Return the [x, y] coordinate for the center point of the cell that contains the specified text.  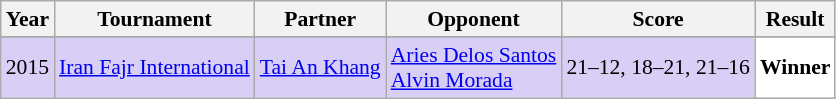
21–12, 18–21, 21–16 [658, 68]
Year [28, 19]
Result [796, 19]
Winner [796, 68]
Score [658, 19]
Aries Delos Santos Alvin Morada [474, 68]
Opponent [474, 19]
Iran Fajr International [154, 68]
Tai An Khang [320, 68]
2015 [28, 68]
Tournament [154, 19]
Partner [320, 19]
